Return the (x, y) coordinate for the center point of the cell that contains the specified text.  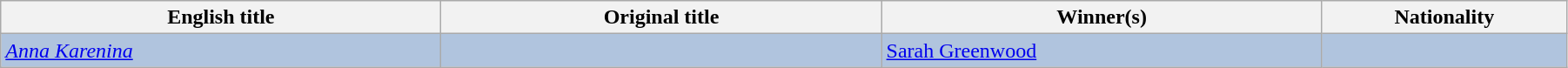
English title (221, 17)
Nationality (1444, 17)
Original title (661, 17)
Anna Karenina (221, 51)
Sarah Greenwood (1102, 51)
Winner(s) (1102, 17)
